Identify which cell holds the provided text, then report its [X, Y] central coordinate. 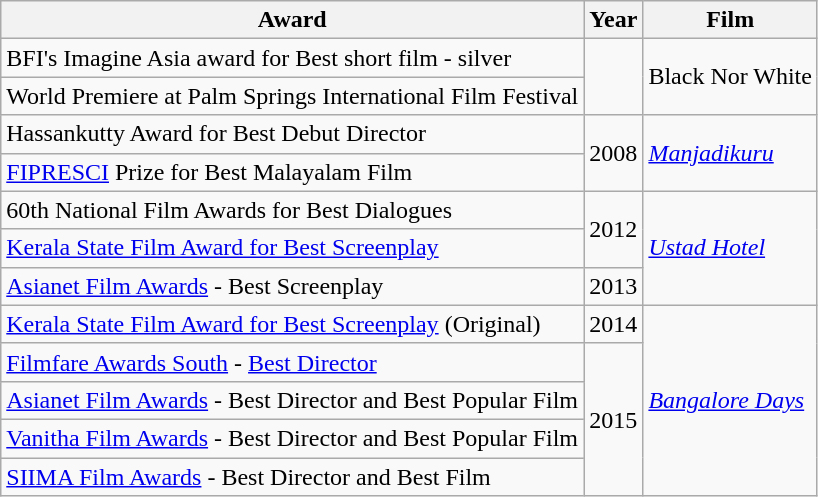
Award [292, 20]
FIPRESCI Prize for Best Malayalam Film [292, 172]
Ustad Hotel [730, 248]
60th National Film Awards for Best Dialogues [292, 210]
2013 [614, 286]
World Premiere at Palm Springs International Film Festival [292, 96]
Year [614, 20]
Black Nor White [730, 77]
2012 [614, 229]
2015 [614, 419]
SIIMA Film Awards - Best Director and Best Film [292, 477]
Kerala State Film Award for Best Screenplay [292, 248]
Kerala State Film Award for Best Screenplay (Original) [292, 324]
BFI's Imagine Asia award for Best short film - silver [292, 58]
Asianet Film Awards - Best Screenplay [292, 286]
2008 [614, 153]
Filmfare Awards South - Best Director [292, 362]
Vanitha Film Awards - Best Director and Best Popular Film [292, 438]
Film [730, 20]
Bangalore Days [730, 400]
Manjadikuru [730, 153]
2014 [614, 324]
Asianet Film Awards - Best Director and Best Popular Film [292, 400]
Hassankutty Award for Best Debut Director [292, 134]
